Extract the [x, y] coordinate from the center of the cell holding the provided text.  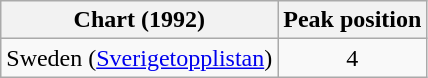
Sweden (Sverigetopplistan) [140, 58]
4 [352, 58]
Peak position [352, 20]
Chart (1992) [140, 20]
